Determine the (x, y) coordinate at the center of the cell enclosing the given text.  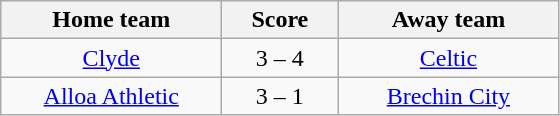
Brechin City (448, 96)
Celtic (448, 58)
Score (280, 20)
Clyde (112, 58)
Alloa Athletic (112, 96)
Home team (112, 20)
3 – 4 (280, 58)
3 – 1 (280, 96)
Away team (448, 20)
